From the cell containing the given text, extract its center point as (x, y) coordinate. 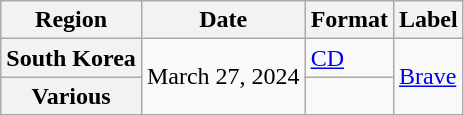
South Korea (72, 58)
Date (223, 20)
CD (349, 58)
Label (428, 20)
March 27, 2024 (223, 77)
Format (349, 20)
Region (72, 20)
Various (72, 96)
Brave (428, 77)
